Detect which cell encompasses the target text, then output its [X, Y] center coordinate. 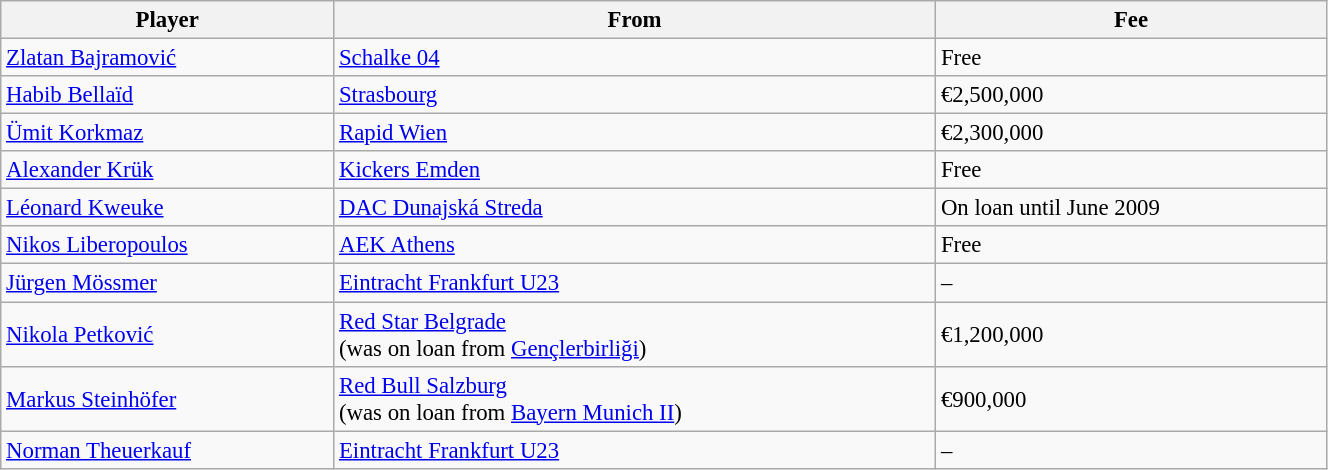
Red Star Belgrade(was on loan from Gençlerbirliği) [635, 334]
€2,300,000 [1132, 133]
Alexander Krük [168, 170]
Rapid Wien [635, 133]
Norman Theuerkauf [168, 450]
Nikos Liberopoulos [168, 245]
Markus Steinhöfer [168, 398]
Kickers Emden [635, 170]
Ümit Korkmaz [168, 133]
DAC Dunajská Streda [635, 208]
Red Bull Salzburg(was on loan from Bayern Munich II) [635, 398]
€2,500,000 [1132, 95]
Léonard Kweuke [168, 208]
Fee [1132, 20]
Player [168, 20]
€1,200,000 [1132, 334]
Jürgen Mössmer [168, 283]
AEK Athens [635, 245]
On loan until June 2009 [1132, 208]
From [635, 20]
Nikola Petković [168, 334]
Schalke 04 [635, 58]
Zlatan Bajramović [168, 58]
Habib Bellaïd [168, 95]
Strasbourg [635, 95]
€900,000 [1132, 398]
